From the cell containing the given text, extract its center point as (X, Y) coordinate. 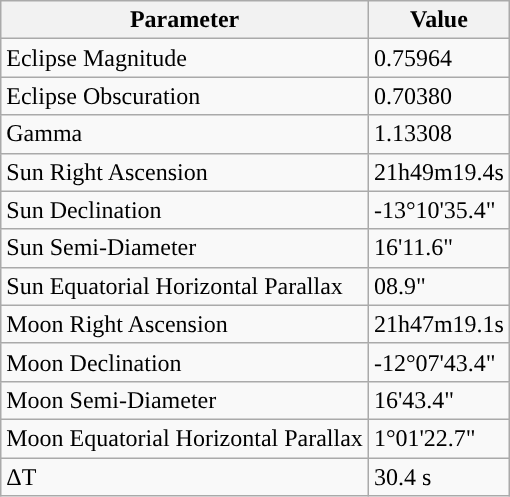
Moon Equatorial Horizontal Parallax (185, 438)
Value (438, 20)
Eclipse Obscuration (185, 96)
Sun Declination (185, 210)
1°01'22.7" (438, 438)
Sun Semi-Diameter (185, 248)
16'43.4" (438, 400)
21h49m19.4s (438, 172)
Parameter (185, 20)
Moon Right Ascension (185, 324)
30.4 s (438, 477)
Eclipse Magnitude (185, 58)
08.9" (438, 286)
-12°07'43.4" (438, 362)
21h47m19.1s (438, 324)
Moon Declination (185, 362)
Moon Semi-Diameter (185, 400)
0.70380 (438, 96)
Sun Equatorial Horizontal Parallax (185, 286)
Gamma (185, 134)
16'11.6" (438, 248)
1.13308 (438, 134)
-13°10'35.4" (438, 210)
Sun Right Ascension (185, 172)
0.75964 (438, 58)
ΔT (185, 477)
